Search for the cell housing the specified text and yield its [x, y] center coordinate. 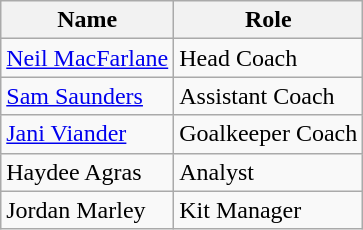
Haydee Agras [88, 172]
Head Coach [268, 58]
Assistant Coach [268, 96]
Goalkeeper Coach [268, 134]
Jordan Marley [88, 210]
Jani Viander [88, 134]
Kit Manager [268, 210]
Neil MacFarlane [88, 58]
Name [88, 20]
Role [268, 20]
Analyst [268, 172]
Sam Saunders [88, 96]
